Return the [x, y] coordinate for the center point of the cell that contains the specified text.  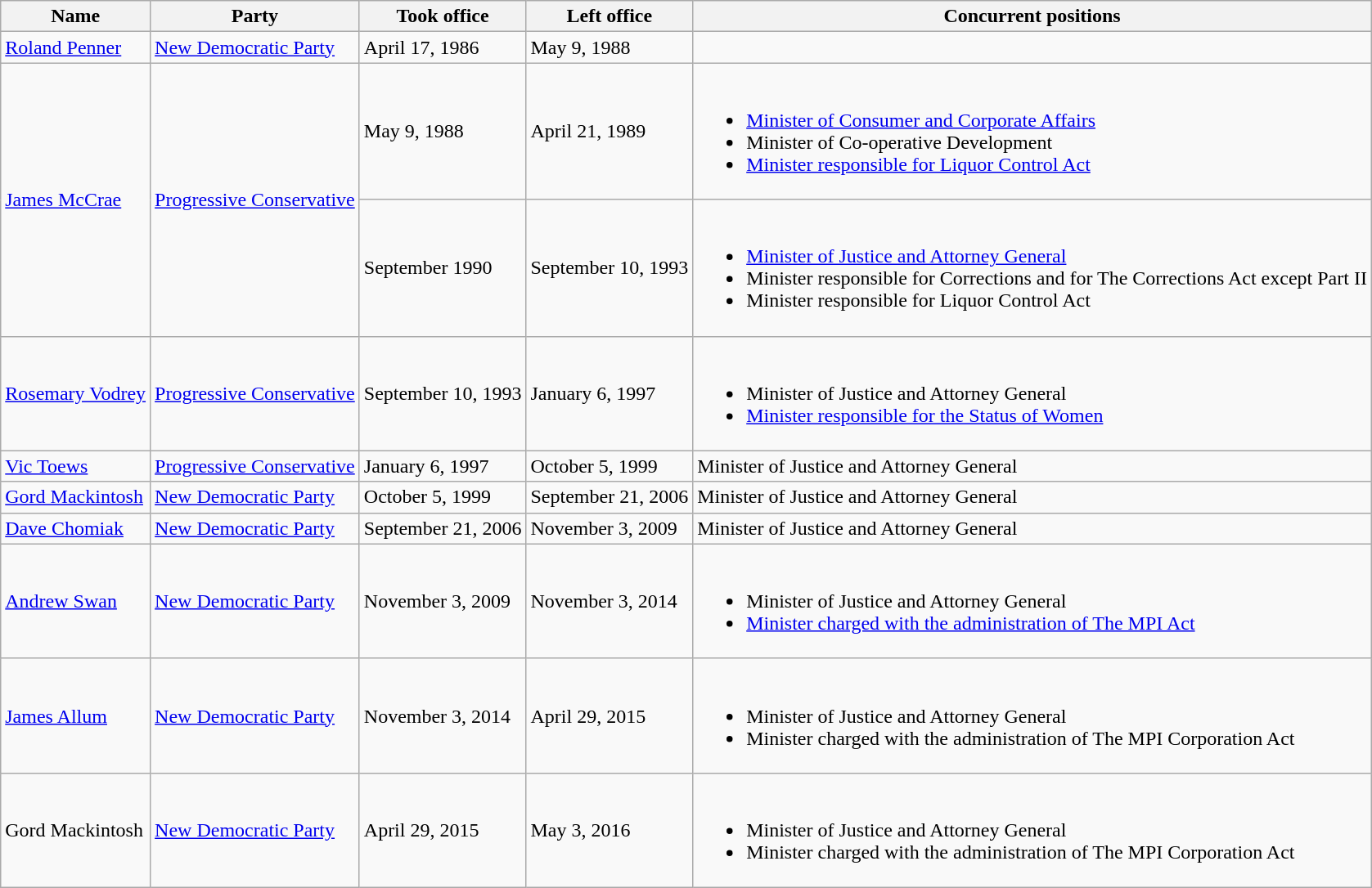
April 21, 1989 [610, 131]
Vic Toews [75, 466]
Rosemary Vodrey [75, 393]
April 17, 1986 [443, 47]
May 3, 2016 [610, 830]
Left office [610, 16]
Minister of Justice and Attorney GeneralMinister responsible for the Status of Women [1032, 393]
Concurrent positions [1032, 16]
Dave Chomiak [75, 528]
James McCrae [75, 200]
Andrew Swan [75, 601]
Took office [443, 16]
September 1990 [443, 268]
Name [75, 16]
James Allum [75, 715]
Roland Penner [75, 47]
Party [255, 16]
Minister of Justice and Attorney GeneralMinister charged with the administration of The MPI Act [1032, 601]
Minister of Consumer and Corporate AffairsMinister of Co-operative DevelopmentMinister responsible for Liquor Control Act [1032, 131]
